Pinpoint the cell where the given text exists, returning its [x, y] midpoint coordinate. 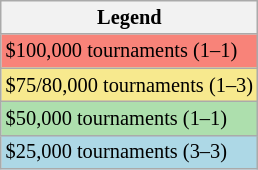
$100,000 tournaments (1–1) [130, 51]
$50,000 tournaments (1–1) [130, 118]
$75/80,000 tournaments (1–3) [130, 85]
$25,000 tournaments (3–3) [130, 152]
Legend [130, 17]
